Capture the cell that displays the provided text and extract its (X, Y) central coordinate. 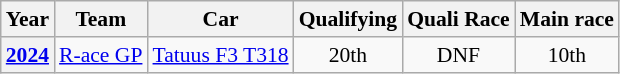
10th (567, 55)
Car (220, 19)
Qualifying (348, 19)
Tatuus F3 T318 (220, 55)
Year (28, 19)
2024 (28, 55)
DNF (458, 55)
Main race (567, 19)
Quali Race (458, 19)
R-ace GP (100, 55)
Team (100, 19)
20th (348, 55)
